Output the (x, y) coordinate of the center of the cell containing the given text.  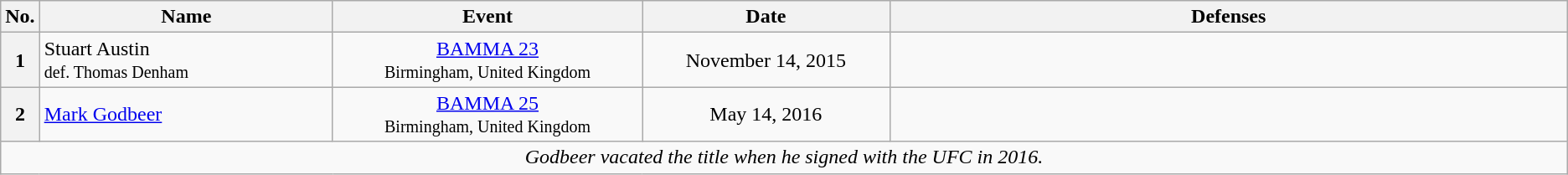
Name (186, 17)
May 14, 2016 (766, 114)
Defenses (1228, 17)
November 14, 2015 (766, 60)
Stuart Austindef. Thomas Denham (186, 60)
2 (20, 114)
Mark Godbeer (186, 114)
BAMMA 23Birmingham, United Kingdom (487, 60)
No. (20, 17)
Event (487, 17)
1 (20, 60)
Godbeer vacated the title when he signed with the UFC in 2016. (784, 157)
BAMMA 25Birmingham, United Kingdom (487, 114)
Date (766, 17)
